Provide the (X, Y) coordinate of the cell's center where the given text is located.  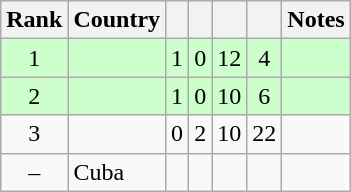
Cuba (117, 172)
Notes (316, 20)
4 (264, 58)
6 (264, 96)
– (34, 172)
3 (34, 134)
Rank (34, 20)
12 (230, 58)
22 (264, 134)
Country (117, 20)
